From the cell containing the given text, extract its center point as (x, y) coordinate. 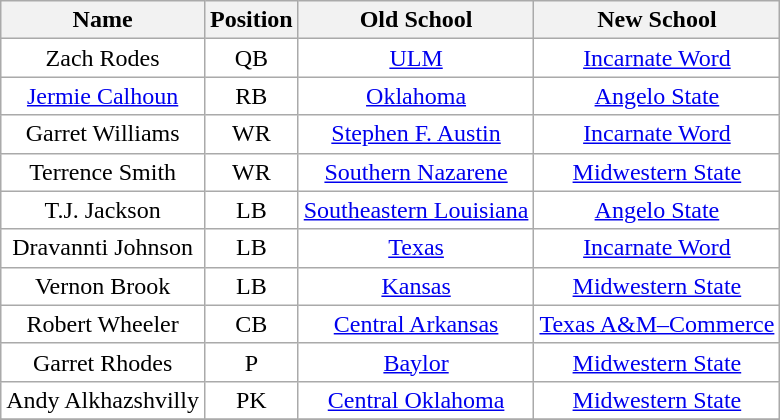
New School (657, 20)
Position (251, 20)
Old School (416, 20)
Stephen F. Austin (416, 134)
Garret Rhodes (103, 362)
Baylor (416, 362)
Texas A&M–Commerce (657, 324)
CB (251, 324)
Texas (416, 248)
Zach Rodes (103, 58)
Name (103, 20)
Vernon Brook (103, 286)
RB (251, 96)
Garret Williams (103, 134)
Oklahoma (416, 96)
Kansas (416, 286)
Jermie Calhoun (103, 96)
Central Arkansas (416, 324)
Central Oklahoma (416, 400)
Southern Nazarene (416, 172)
Terrence Smith (103, 172)
P (251, 362)
Dravannti Johnson (103, 248)
Southeastern Louisiana (416, 210)
PK (251, 400)
QB (251, 58)
T.J. Jackson (103, 210)
ULM (416, 58)
Robert Wheeler (103, 324)
Andy Alkhazshvilly (103, 400)
